Capture the cell that displays the provided text and extract its (x, y) central coordinate. 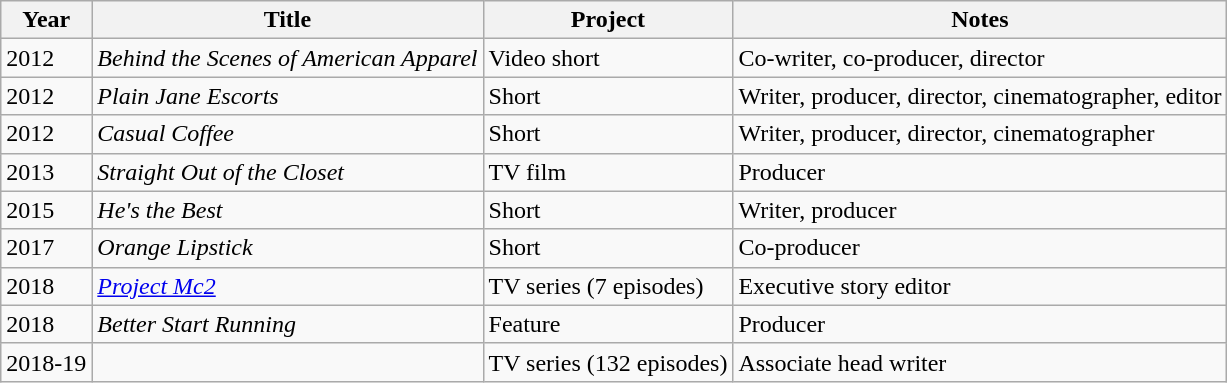
TV series (7 episodes) (608, 286)
Behind the Scenes of American Apparel (288, 58)
2013 (46, 172)
Better Start Running (288, 324)
Orange Lipstick (288, 248)
Feature (608, 324)
Writer, producer (980, 210)
Project Mc2 (288, 286)
Associate head writer (980, 362)
Year (46, 20)
Title (288, 20)
Writer, producer, director, cinematographer, editor (980, 96)
2015 (46, 210)
Video short (608, 58)
Project (608, 20)
TV series (132 episodes) (608, 362)
Co-producer (980, 248)
Casual Coffee (288, 134)
Notes (980, 20)
Plain Jane Escorts (288, 96)
Writer, producer, director, cinematographer (980, 134)
TV film (608, 172)
2017 (46, 248)
Co-writer, co-producer, director (980, 58)
Executive story editor (980, 286)
Straight Out of the Closet (288, 172)
He's the Best (288, 210)
2018-19 (46, 362)
